Pinpoint the cell where the given text exists, returning its (x, y) midpoint coordinate. 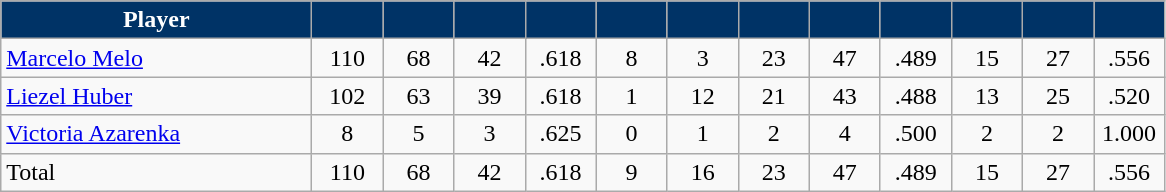
16 (702, 172)
.520 (1130, 96)
13 (986, 96)
Liezel Huber (156, 96)
Marcelo Melo (156, 58)
25 (1058, 96)
1.000 (1130, 134)
63 (418, 96)
.500 (916, 134)
0 (632, 134)
12 (702, 96)
Victoria Azarenka (156, 134)
Total (156, 172)
.625 (560, 134)
102 (348, 96)
39 (490, 96)
43 (844, 96)
Player (156, 20)
9 (632, 172)
21 (774, 96)
4 (844, 134)
5 (418, 134)
.488 (916, 96)
